Locate the cell with the specified text and output its (X, Y) center coordinate. 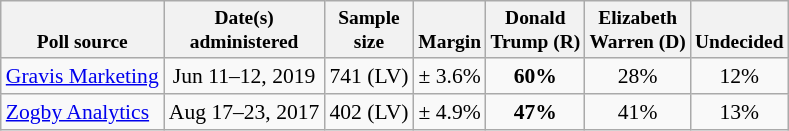
Jun 11–12, 2019 (244, 76)
Date(s)administered (244, 30)
± 3.6% (449, 76)
13% (739, 112)
Aug 17–23, 2017 (244, 112)
Samplesize (368, 30)
± 4.9% (449, 112)
41% (638, 112)
741 (LV) (368, 76)
Gravis Marketing (82, 76)
Poll source (82, 30)
DonaldTrump (R) (536, 30)
Zogby Analytics (82, 112)
Margin (449, 30)
402 (LV) (368, 112)
12% (739, 76)
28% (638, 76)
47% (536, 112)
ElizabethWarren (D) (638, 30)
60% (536, 76)
Undecided (739, 30)
